Search for the cell housing the specified text and yield its [X, Y] center coordinate. 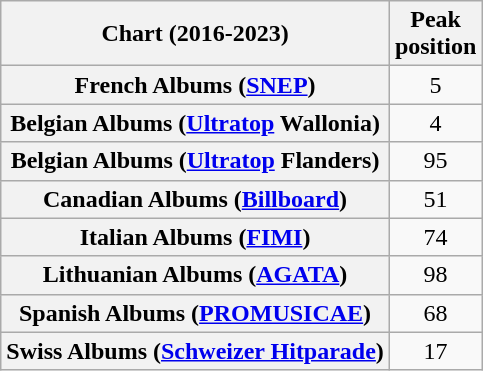
Belgian Albums (Ultratop Flanders) [196, 161]
4 [435, 123]
Canadian Albums (Billboard) [196, 199]
68 [435, 313]
51 [435, 199]
5 [435, 85]
95 [435, 161]
Italian Albums (FIMI) [196, 237]
74 [435, 237]
98 [435, 275]
French Albums (SNEP) [196, 85]
Spanish Albums (PROMUSICAE) [196, 313]
Peakposition [435, 34]
Lithuanian Albums (AGATA) [196, 275]
17 [435, 351]
Swiss Albums (Schweizer Hitparade) [196, 351]
Chart (2016-2023) [196, 34]
Belgian Albums (Ultratop Wallonia) [196, 123]
